Search for the cell housing the specified text and yield its [x, y] center coordinate. 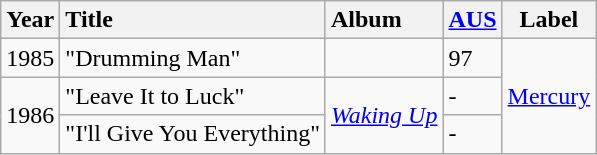
"Leave It to Luck" [193, 96]
1985 [30, 58]
97 [472, 58]
Year [30, 20]
Title [193, 20]
"I'll Give You Everything" [193, 134]
AUS [472, 20]
Label [549, 20]
Mercury [549, 96]
Album [384, 20]
Waking Up [384, 115]
1986 [30, 115]
"Drumming Man" [193, 58]
